Output the [x, y] coordinate of the center of the cell containing the given text.  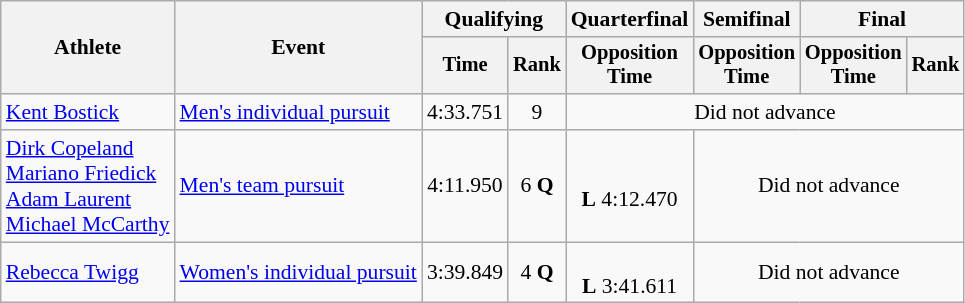
4:11.950 [465, 186]
Rebecca Twigg [88, 272]
Men's team pursuit [298, 186]
Qualifying [494, 19]
L 4:12.470 [630, 186]
Athlete [88, 48]
4 Q [537, 272]
Dirk CopelandMariano FriedickAdam LaurentMichael McCarthy [88, 186]
4:33.751 [465, 112]
Kent Bostick [88, 112]
Time [465, 66]
6 Q [537, 186]
Quarterfinal [630, 19]
Event [298, 48]
3:39.849 [465, 272]
9 [537, 112]
L 3:41.611 [630, 272]
Men's individual pursuit [298, 112]
Final [882, 19]
Women's individual pursuit [298, 272]
Semifinal [746, 19]
